Search for the cell housing the specified text and yield its [X, Y] center coordinate. 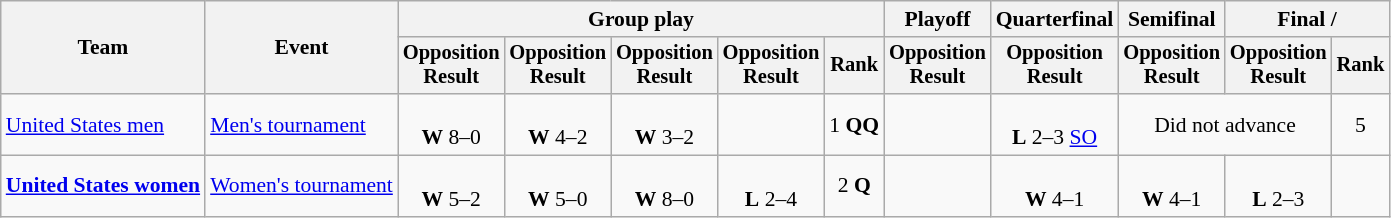
L 2–3 [1278, 186]
Playoff [938, 19]
United States men [103, 124]
Final / [1307, 19]
W 3–2 [664, 124]
Event [302, 48]
Group play [641, 19]
Semifinal [1172, 19]
W 4–2 [558, 124]
W 5–2 [452, 186]
5 [1361, 124]
1 QQ [854, 124]
L 2–4 [772, 186]
Did not advance [1224, 124]
Quarterfinal [1055, 19]
Men's tournament [302, 124]
Women's tournament [302, 186]
W 5–0 [558, 186]
United States women [103, 186]
2 Q [854, 186]
L 2–3 SO [1055, 124]
Team [103, 48]
